Return the (x, y) coordinate for the center point of the cell that contains the specified text.  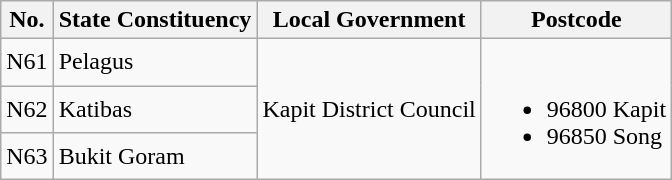
96800 Kapit96850 Song (576, 109)
N61 (27, 62)
N63 (27, 156)
Local Government (369, 20)
State Constituency (155, 20)
Katibas (155, 110)
N62 (27, 110)
Postcode (576, 20)
Bukit Goram (155, 156)
Pelagus (155, 62)
No. (27, 20)
Kapit District Council (369, 109)
